Return (X, Y) of the center of cell containing provided text 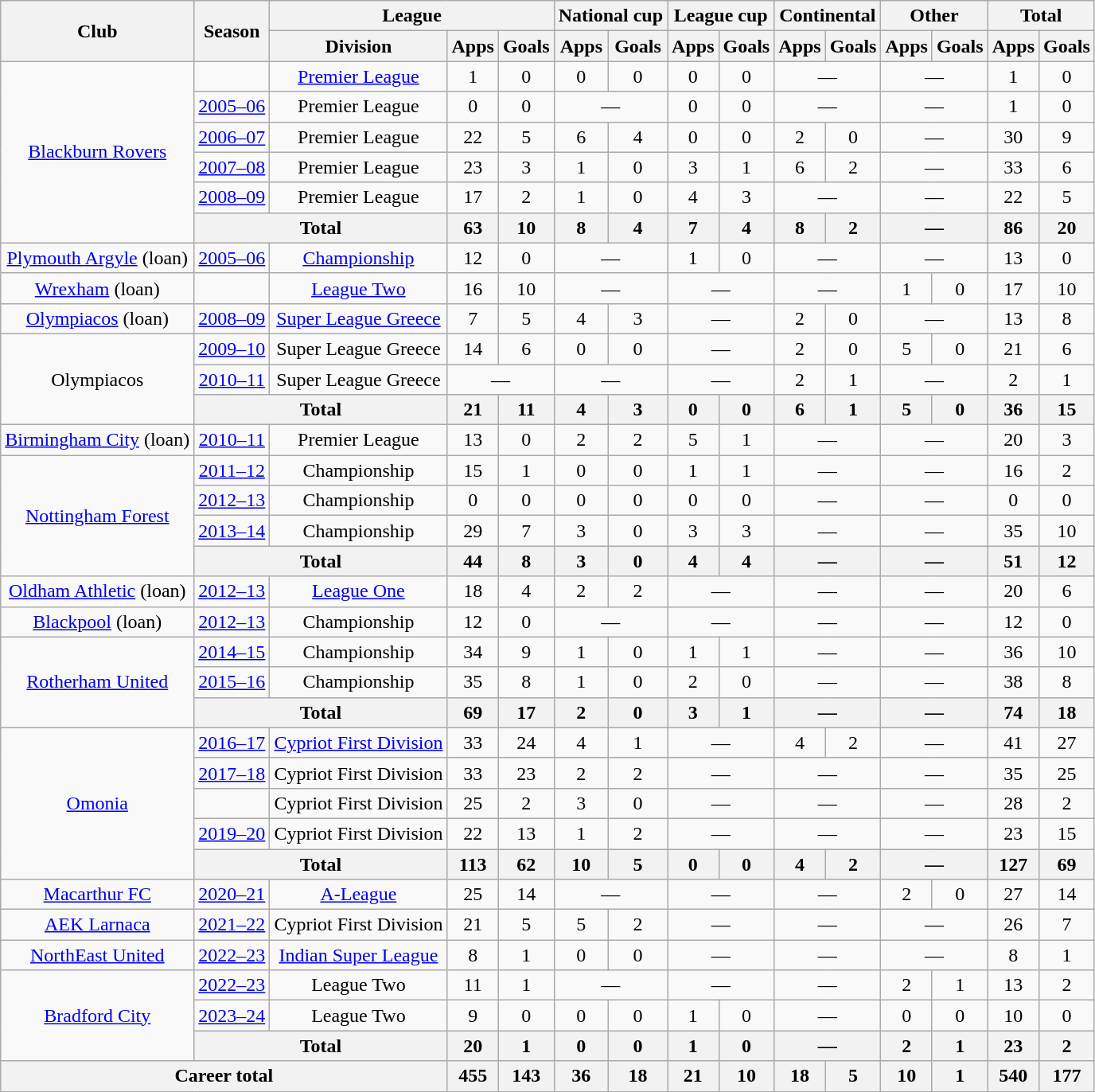
41 (1013, 743)
2014–15 (232, 652)
2011–12 (232, 470)
2021–22 (232, 925)
2013–14 (232, 531)
2015–16 (232, 682)
113 (473, 864)
League One (358, 591)
29 (473, 531)
Career total (224, 1076)
143 (526, 1076)
74 (1013, 712)
Blackpool (loan) (97, 622)
30 (1013, 137)
League (412, 16)
540 (1013, 1076)
24 (526, 743)
26 (1013, 925)
Indian Super League (358, 955)
2009–10 (232, 349)
Other (934, 16)
Plymouth Argyle (loan) (97, 258)
2007–08 (232, 167)
Continental (828, 16)
Oldham Athletic (loan) (97, 591)
177 (1067, 1076)
28 (1013, 803)
127 (1013, 864)
A-League (358, 895)
Wrexham (loan) (97, 288)
League cup (721, 16)
2020–21 (232, 895)
Division (358, 46)
Blackburn Rovers (97, 152)
AEK Larnaca (97, 925)
2016–17 (232, 743)
Bradford City (97, 1016)
2023–24 (232, 1016)
Birmingham City (loan) (97, 440)
455 (473, 1076)
2006–07 (232, 137)
34 (473, 652)
Nottingham Forest (97, 516)
Olympiacos (97, 379)
62 (526, 864)
Club (97, 31)
Olympiacos (loan) (97, 318)
Macarthur FC (97, 895)
NorthEast United (97, 955)
Season (232, 31)
2017–18 (232, 773)
38 (1013, 682)
51 (1013, 561)
Omonia (97, 803)
86 (1013, 228)
Rotherham United (97, 682)
44 (473, 561)
63 (473, 228)
2019–20 (232, 833)
National cup (610, 16)
